Identify which cell holds the provided text, then report its [X, Y] central coordinate. 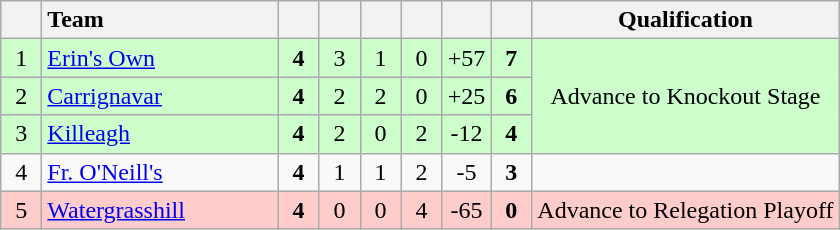
7 [512, 58]
6 [512, 96]
Watergrasshill [160, 210]
Team [160, 20]
5 [22, 210]
Erin's Own [160, 58]
-5 [466, 172]
Carrignavar [160, 96]
Qualification [686, 20]
-12 [466, 134]
Fr. O'Neill's [160, 172]
+57 [466, 58]
-65 [466, 210]
Killeagh [160, 134]
+25 [466, 96]
Advance to Knockout Stage [686, 96]
Advance to Relegation Playoff [686, 210]
